Search for the cell housing the specified text and yield its [X, Y] center coordinate. 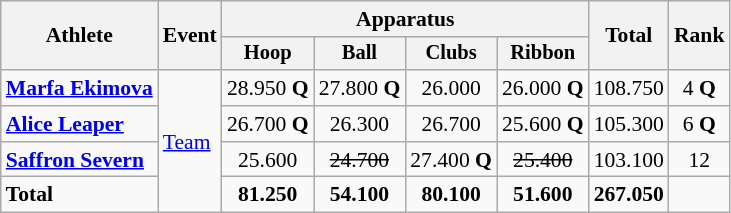
25.600 [268, 160]
26.700 [451, 124]
25.400 [543, 160]
Event [190, 36]
26.000 Q [543, 88]
Marfa Ekimova [80, 88]
81.250 [268, 195]
54.100 [360, 195]
Ball [360, 54]
26.000 [451, 88]
27.400 Q [451, 160]
25.600 Q [543, 124]
Clubs [451, 54]
51.600 [543, 195]
267.050 [629, 195]
103.100 [629, 160]
4 Q [700, 88]
6 Q [700, 124]
108.750 [629, 88]
28.950 Q [268, 88]
26.700 Q [268, 124]
Ribbon [543, 54]
Rank [700, 36]
Saffron Severn [80, 160]
26.300 [360, 124]
Athlete [80, 36]
24.700 [360, 160]
105.300 [629, 124]
Apparatus [406, 19]
80.100 [451, 195]
Alice Leaper [80, 124]
27.800 Q [360, 88]
Team [190, 141]
12 [700, 160]
Hoop [268, 54]
